Extract the [X, Y] coordinate from the center of the cell holding the provided text.  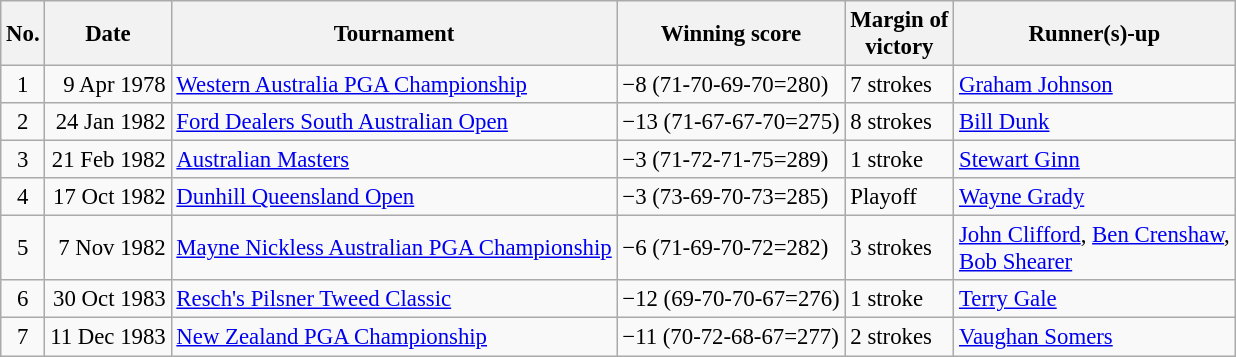
No. [23, 34]
Tournament [394, 34]
7 [23, 337]
Vaughan Somers [1094, 337]
7 strokes [900, 85]
17 Oct 1982 [108, 197]
9 Apr 1978 [108, 85]
Runner(s)-up [1094, 34]
24 Jan 1982 [108, 122]
Western Australia PGA Championship [394, 85]
1 [23, 85]
Stewart Ginn [1094, 160]
−3 (71-72-71-75=289) [731, 160]
21 Feb 1982 [108, 160]
4 [23, 197]
Mayne Nickless Australian PGA Championship [394, 248]
−8 (71-70-69-70=280) [731, 85]
2 [23, 122]
−12 (69-70-70-67=276) [731, 299]
−13 (71-67-67-70=275) [731, 122]
John Clifford, Ben Crenshaw, Bob Shearer [1094, 248]
Wayne Grady [1094, 197]
−11 (70-72-68-67=277) [731, 337]
5 [23, 248]
2 strokes [900, 337]
3 [23, 160]
Bill Dunk [1094, 122]
Resch's Pilsner Tweed Classic [394, 299]
−3 (73-69-70-73=285) [731, 197]
Date [108, 34]
3 strokes [900, 248]
Margin ofvictory [900, 34]
11 Dec 1983 [108, 337]
7 Nov 1982 [108, 248]
Terry Gale [1094, 299]
−6 (71-69-70-72=282) [731, 248]
Winning score [731, 34]
Playoff [900, 197]
6 [23, 299]
8 strokes [900, 122]
Ford Dealers South Australian Open [394, 122]
Australian Masters [394, 160]
Graham Johnson [1094, 85]
Dunhill Queensland Open [394, 197]
New Zealand PGA Championship [394, 337]
30 Oct 1983 [108, 299]
